For the text-containing cell, return its midpoint in [X, Y] coordinate format. 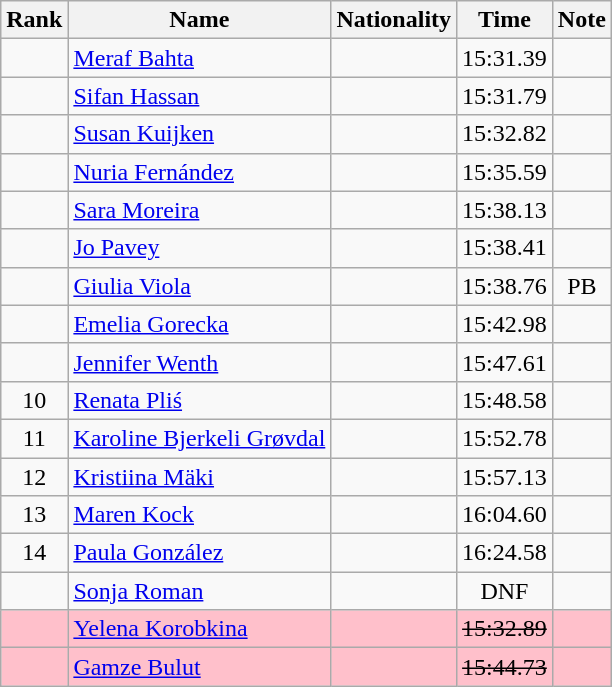
Paula González [200, 553]
15:35.59 [505, 172]
15:31.79 [505, 96]
Name [200, 20]
Note [582, 20]
15:31.39 [505, 58]
15:38.41 [505, 248]
14 [34, 553]
15:57.13 [505, 477]
Time [505, 20]
15:38.76 [505, 286]
15:48.58 [505, 400]
Renata Pliś [200, 400]
Jennifer Wenth [200, 362]
PB [582, 286]
Nuria Fernández [200, 172]
15:44.73 [505, 667]
16:24.58 [505, 553]
12 [34, 477]
13 [34, 515]
10 [34, 400]
Maren Kock [200, 515]
Susan Kuijken [200, 134]
Sonja Roman [200, 591]
16:04.60 [505, 515]
11 [34, 438]
15:32.82 [505, 134]
Yelena Korobkina [200, 629]
Rank [34, 20]
Meraf Bahta [200, 58]
15:32.89 [505, 629]
Karoline Bjerkeli Grøvdal [200, 438]
Kristiina Mäki [200, 477]
15:42.98 [505, 324]
Gamze Bulut [200, 667]
DNF [505, 591]
Jo Pavey [200, 248]
15:38.13 [505, 210]
15:52.78 [505, 438]
15:47.61 [505, 362]
Giulia Viola [200, 286]
Nationality [394, 20]
Emelia Gorecka [200, 324]
Sara Moreira [200, 210]
Sifan Hassan [200, 96]
